Capture the cell that displays the provided text and extract its [X, Y] central coordinate. 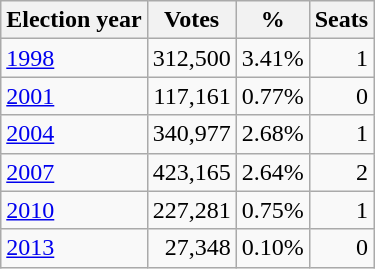
340,977 [192, 134]
312,500 [192, 58]
2010 [74, 210]
0.10% [272, 248]
423,165 [192, 172]
227,281 [192, 210]
117,161 [192, 96]
2004 [74, 134]
1998 [74, 58]
2 [341, 172]
2.64% [272, 172]
2013 [74, 248]
27,348 [192, 248]
2007 [74, 172]
3.41% [272, 58]
2001 [74, 96]
Seats [341, 20]
% [272, 20]
2.68% [272, 134]
Election year [74, 20]
0.77% [272, 96]
0.75% [272, 210]
Votes [192, 20]
